Search for the cell housing the specified text and yield its [X, Y] center coordinate. 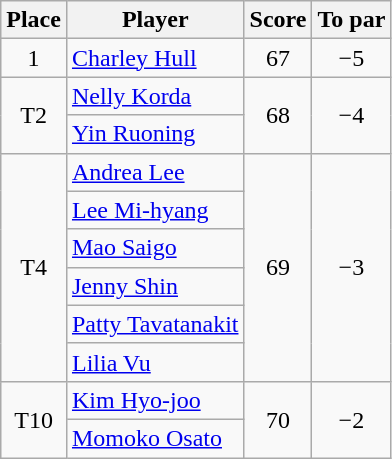
T2 [34, 115]
70 [278, 419]
Patty Tavatanakit [155, 324]
To par [352, 20]
68 [278, 115]
Andrea Lee [155, 172]
Score [278, 20]
69 [278, 267]
Charley Hull [155, 58]
Jenny Shin [155, 286]
−4 [352, 115]
−2 [352, 419]
−3 [352, 267]
−5 [352, 58]
Momoko Osato [155, 438]
T4 [34, 267]
Lilia Vu [155, 362]
Lee Mi-hyang [155, 210]
Nelly Korda [155, 96]
Player [155, 20]
Place [34, 20]
Yin Ruoning [155, 134]
Kim Hyo-joo [155, 400]
1 [34, 58]
67 [278, 58]
Mao Saigo [155, 248]
T10 [34, 419]
